Scan for the cell matching the given text and deliver its [x, y] coordinate at center. 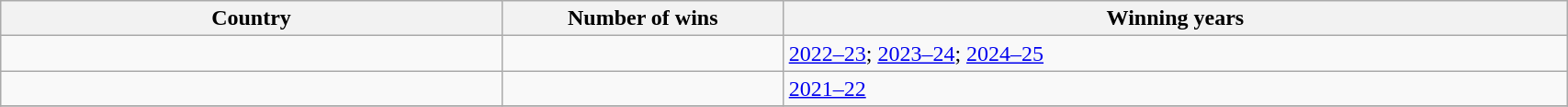
Country [252, 18]
2022–23; 2023–24; 2024–25 [1175, 53]
Number of wins [643, 18]
2021–22 [1175, 89]
Winning years [1175, 18]
